Identify which cell holds the provided text, then report its [X, Y] central coordinate. 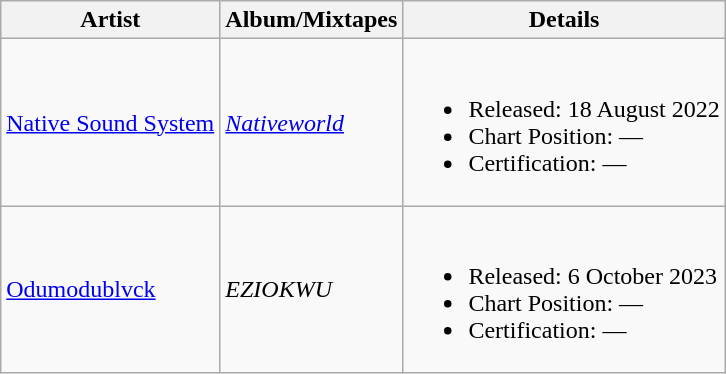
Odumodublvck [110, 290]
Album/Mixtapes [312, 20]
Details [564, 20]
EZIOKWU [312, 290]
Released: 6 October 2023Chart Position: —Certification: — [564, 290]
Artist [110, 20]
Nativeworld [312, 122]
Released: 18 August 2022Chart Position: —Certification: — [564, 122]
Native Sound System [110, 122]
